Detect which cell encompasses the target text, then output its (x, y) center coordinate. 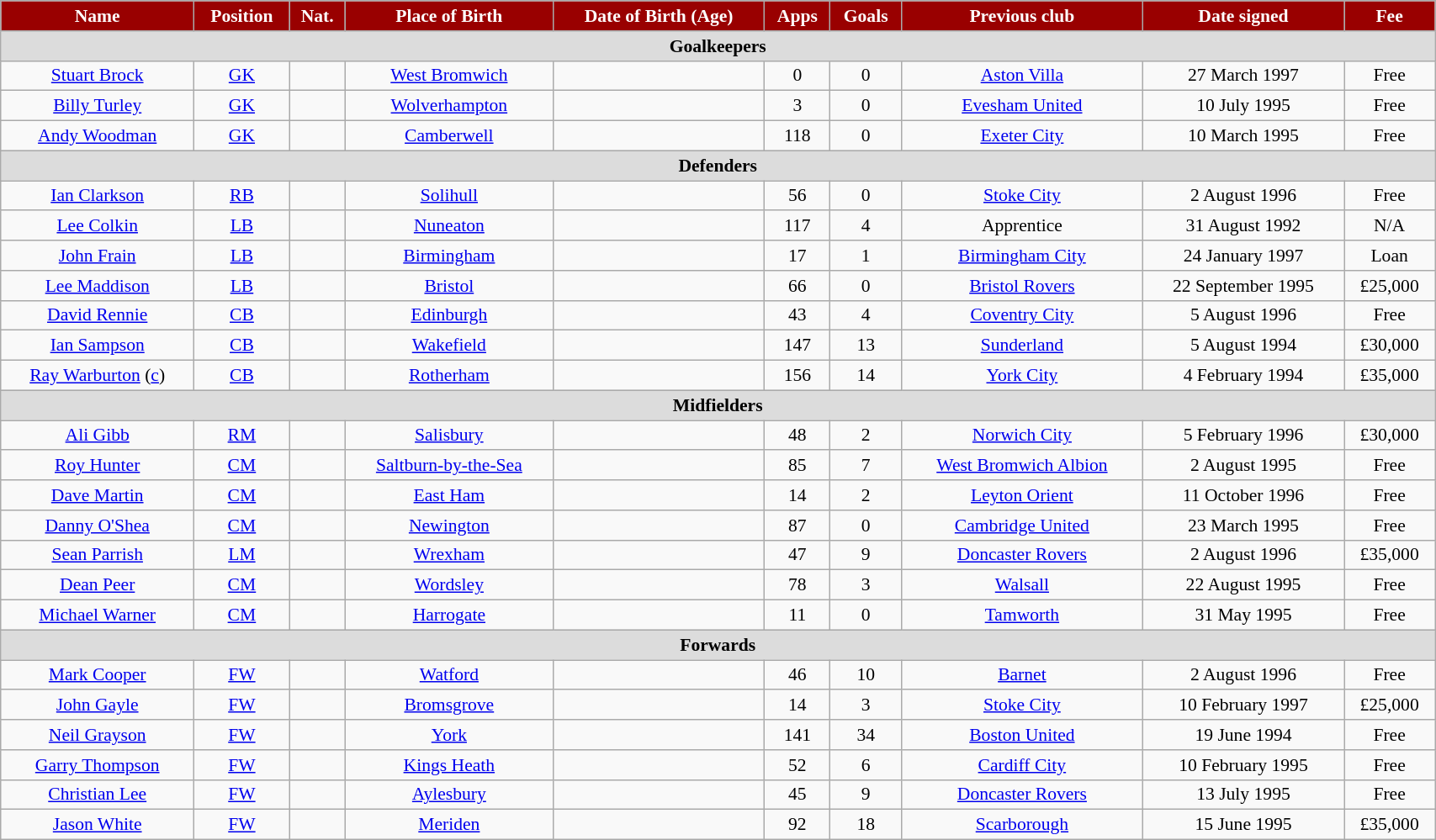
Kings Heath (449, 765)
156 (797, 376)
Sean Parrish (98, 555)
45 (797, 795)
Exeter City (1021, 136)
Boston United (1021, 735)
Bristol Rovers (1021, 286)
Birmingham City (1021, 256)
78 (797, 585)
Ali Gibb (98, 436)
York (449, 735)
Michael Warner (98, 615)
Wakefield (449, 346)
Newington (449, 526)
East Ham (449, 495)
2 August 1995 (1243, 466)
5 August 1996 (1243, 315)
Harrogate (449, 615)
Nuneaton (449, 226)
John Frain (98, 256)
Jason White (98, 825)
Edinburgh (449, 315)
Goals (866, 16)
22 August 1995 (1243, 585)
Garry Thompson (98, 765)
Cambridge United (1021, 526)
10 February 1995 (1243, 765)
Apprentice (1021, 226)
11 (797, 615)
15 June 1995 (1243, 825)
Ray Warburton (c) (98, 376)
Forwards (718, 645)
Neil Grayson (98, 735)
17 (797, 256)
Stuart Brock (98, 76)
Birmingham (449, 256)
RM (242, 436)
Billy Turley (98, 106)
10 March 1995 (1243, 136)
11 October 1996 (1243, 495)
Roy Hunter (98, 466)
Lee Maddison (98, 286)
N/A (1390, 226)
Bristol (449, 286)
10 (866, 675)
Watford (449, 675)
92 (797, 825)
56 (797, 196)
141 (797, 735)
48 (797, 436)
13 (866, 346)
Date signed (1243, 16)
Nat. (317, 16)
York City (1021, 376)
Dave Martin (98, 495)
Loan (1390, 256)
47 (797, 555)
31 May 1995 (1243, 615)
Mark Cooper (98, 675)
West Bromwich Albion (1021, 466)
18 (866, 825)
Barnet (1021, 675)
147 (797, 346)
10 February 1997 (1243, 705)
Lee Colkin (98, 226)
Camberwell (449, 136)
43 (797, 315)
23 March 1995 (1243, 526)
27 March 1997 (1243, 76)
Solihull (449, 196)
Coventry City (1021, 315)
Christian Lee (98, 795)
Ian Clarkson (98, 196)
85 (797, 466)
Meriden (449, 825)
19 June 1994 (1243, 735)
Sunderland (1021, 346)
5 February 1996 (1243, 436)
West Bromwich (449, 76)
Cardiff City (1021, 765)
Danny O'Shea (98, 526)
24 January 1997 (1243, 256)
46 (797, 675)
Goalkeepers (718, 46)
Tamworth (1021, 615)
Fee (1390, 16)
10 July 1995 (1243, 106)
Aylesbury (449, 795)
Dean Peer (98, 585)
Walsall (1021, 585)
7 (866, 466)
RB (242, 196)
Bromsgrove (449, 705)
Place of Birth (449, 16)
118 (797, 136)
John Gayle (98, 705)
Apps (797, 16)
Wordsley (449, 585)
Rotherham (449, 376)
34 (866, 735)
6 (866, 765)
Defenders (718, 166)
5 August 1994 (1243, 346)
22 September 1995 (1243, 286)
66 (797, 286)
LM (242, 555)
David Rennie (98, 315)
Evesham United (1021, 106)
Norwich City (1021, 436)
Wrexham (449, 555)
Scarborough (1021, 825)
13 July 1995 (1243, 795)
4 February 1994 (1243, 376)
Andy Woodman (98, 136)
Saltburn-by-the-Sea (449, 466)
1 (866, 256)
Date of Birth (Age) (658, 16)
87 (797, 526)
Aston Villa (1021, 76)
Ian Sampson (98, 346)
Previous club (1021, 16)
Position (242, 16)
117 (797, 226)
Wolverhampton (449, 106)
31 August 1992 (1243, 226)
Leyton Orient (1021, 495)
Midfielders (718, 405)
52 (797, 765)
Salisbury (449, 436)
Name (98, 16)
